Return [x, y] of the center of cell containing provided text 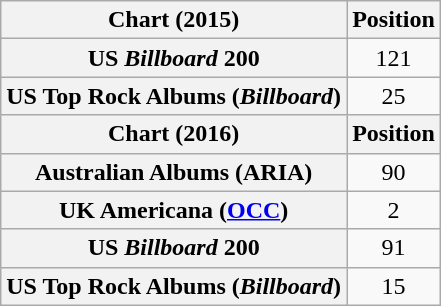
15 [394, 286]
Chart (2016) [174, 134]
Australian Albums (ARIA) [174, 172]
2 [394, 210]
121 [394, 58]
25 [394, 96]
UK Americana (OCC) [174, 210]
91 [394, 248]
Chart (2015) [174, 20]
90 [394, 172]
